Capture the cell that displays the provided text and extract its (X, Y) central coordinate. 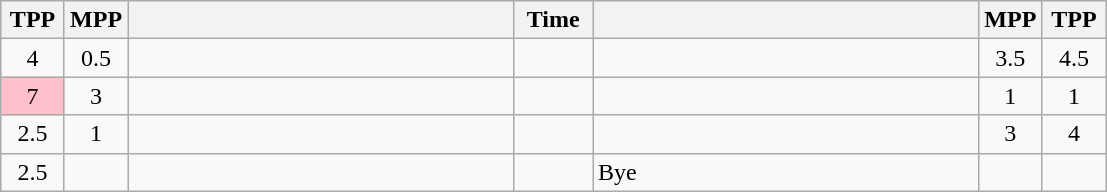
0.5 (96, 58)
Bye (785, 172)
7 (33, 96)
4.5 (1074, 58)
3.5 (1011, 58)
Time (554, 20)
